Pinpoint the cell where the given text exists, returning its [x, y] midpoint coordinate. 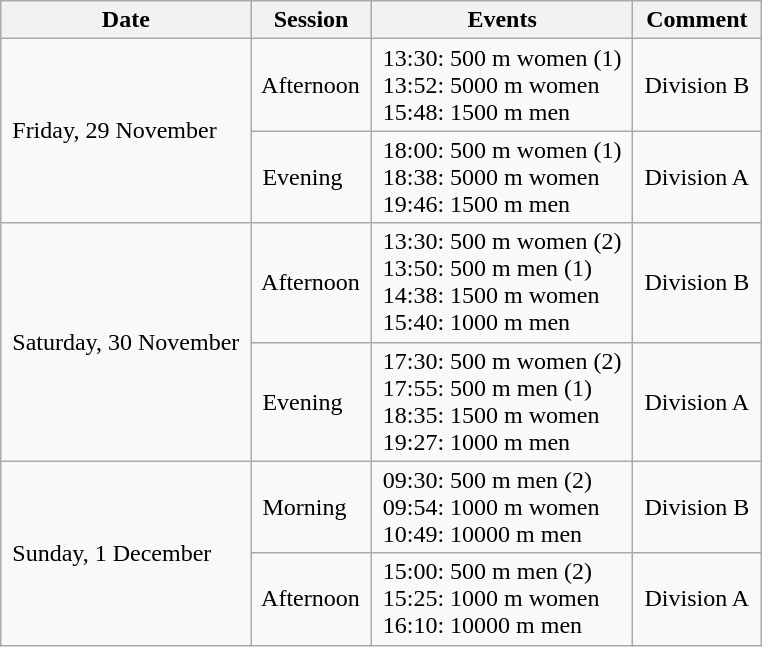
Session [311, 20]
Sunday, 1 December [126, 553]
13:30: 500 m women (2) 13:50: 500 m men (1) 14:38: 1500 m women 15:40: 1000 m men [502, 282]
15:00: 500 m men (2) 15:25: 1000 m women 16:10: 10000 m men [502, 599]
Comment [697, 20]
17:30: 500 m women (2) 17:55: 500 m men (1) 18:35: 1500 m women 19:27: 1000 m men [502, 402]
Morning [311, 507]
18:00: 500 m women (1) 18:38: 5000 m women 19:46: 1500 m men [502, 177]
Events [502, 20]
Saturday, 30 November [126, 342]
09:30: 500 m men (2) 09:54: 1000 m women 10:49: 10000 m men [502, 507]
Friday, 29 November [126, 131]
13:30: 500 m women (1) 13:52: 5000 m women 15:48: 1500 m men [502, 85]
Date [126, 20]
